For the text-containing cell, return its midpoint in (X, Y) coordinate format. 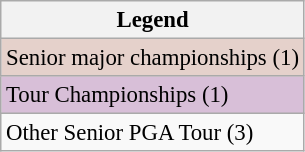
Senior major championships (1) (153, 58)
Legend (153, 20)
Other Senior PGA Tour (3) (153, 133)
Tour Championships (1) (153, 95)
